Locate the cell with the specified text and output its (x, y) center coordinate. 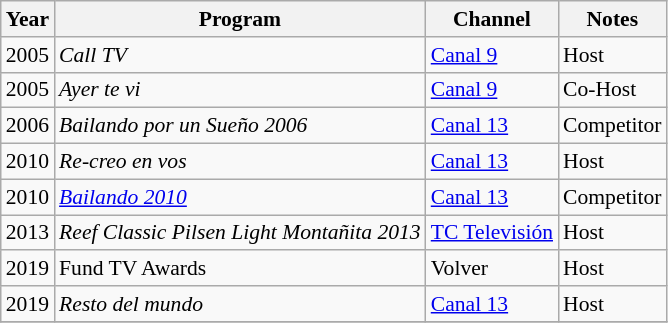
Fund TV Awards (240, 269)
Re-creo en vos (240, 162)
Call TV (240, 55)
Program (240, 19)
2006 (28, 126)
2013 (28, 233)
Ayer te vi (240, 90)
Resto del mundo (240, 304)
Bailando por un Sueño 2006 (240, 126)
Reef Classic Pilsen Light Montañita 2013 (240, 233)
TC Televisión (492, 233)
Bailando 2010 (240, 197)
Channel (492, 19)
Co-Host (612, 90)
Year (28, 19)
Notes (612, 19)
Volver (492, 269)
